Identify which cell holds the provided text, then report its (X, Y) central coordinate. 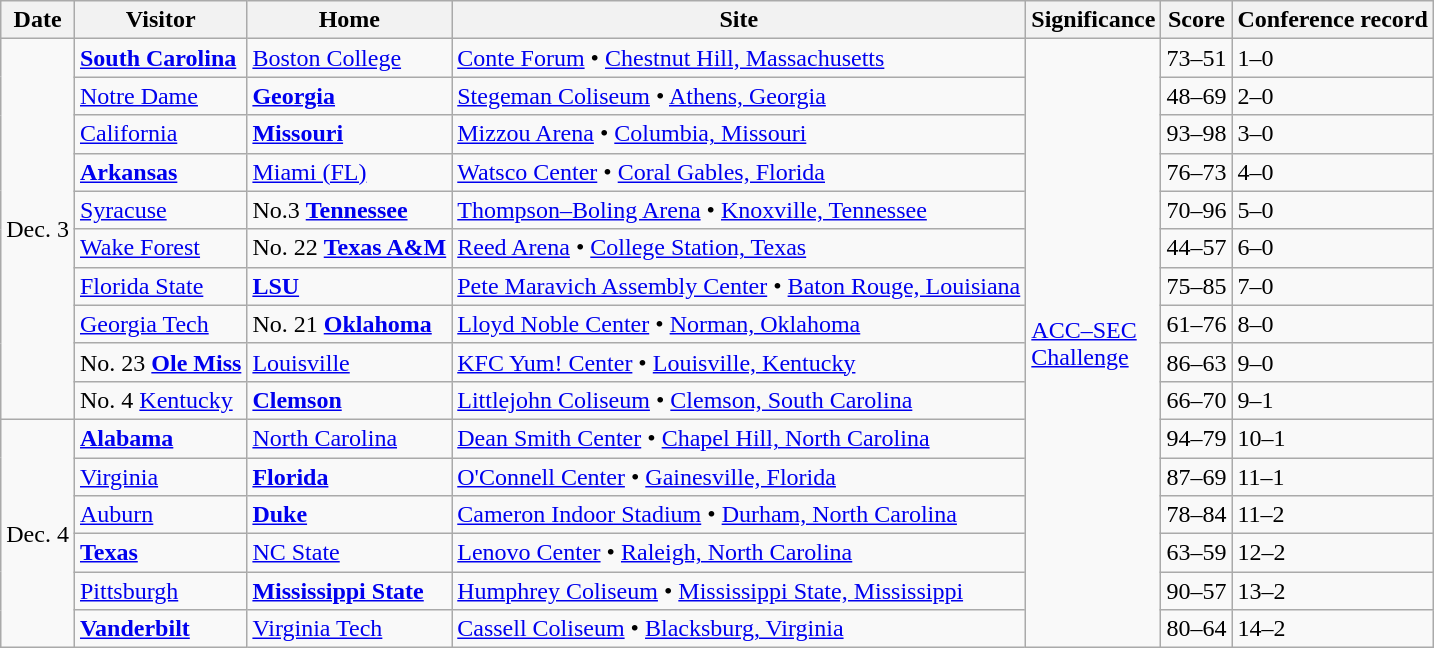
Arkansas (160, 172)
Duke (350, 515)
87–69 (1196, 477)
Visitor (160, 20)
11–2 (1332, 515)
76–73 (1196, 172)
80–64 (1196, 629)
KFC Yum! Center • Louisville, Kentucky (739, 362)
94–79 (1196, 438)
Georgia Tech (160, 324)
75–85 (1196, 286)
Home (350, 20)
Dec. 4 (38, 533)
Littlejohn Coliseum • Clemson, South Carolina (739, 400)
44–57 (1196, 248)
Cameron Indoor Stadium • Durham, North Carolina (739, 515)
No. 21 Oklahoma (350, 324)
ACC–SECChallenge (1094, 344)
Pete Maravich Assembly Center • Baton Rouge, Louisiana (739, 286)
2–0 (1332, 96)
Georgia (350, 96)
Significance (1094, 20)
90–57 (1196, 591)
Humphrey Coliseum • Mississippi State, Mississippi (739, 591)
No.3 Tennessee (350, 210)
LSU (350, 286)
Boston College (350, 58)
3–0 (1332, 134)
Mizzou Arena • Columbia, Missouri (739, 134)
Pittsburgh (160, 591)
Texas (160, 553)
5–0 (1332, 210)
66–70 (1196, 400)
Site (739, 20)
Thompson–Boling Arena • Knoxville, Tennessee (739, 210)
Notre Dame (160, 96)
North Carolina (350, 438)
9–0 (1332, 362)
1–0 (1332, 58)
Alabama (160, 438)
63–59 (1196, 553)
10–1 (1332, 438)
61–76 (1196, 324)
12–2 (1332, 553)
South Carolina (160, 58)
Virginia Tech (350, 629)
Missouri (350, 134)
Dec. 3 (38, 230)
8–0 (1332, 324)
78–84 (1196, 515)
73–51 (1196, 58)
Date (38, 20)
NC State (350, 553)
Virginia (160, 477)
Reed Arena • College Station, Texas (739, 248)
Florida (350, 477)
O'Connell Center • Gainesville, Florida (739, 477)
Vanderbilt (160, 629)
6–0 (1332, 248)
14–2 (1332, 629)
Dean Smith Center • Chapel Hill, North Carolina (739, 438)
Clemson (350, 400)
4–0 (1332, 172)
Miami (FL) (350, 172)
Lenovo Center • Raleigh, North Carolina (739, 553)
Lloyd Noble Center • Norman, Oklahoma (739, 324)
Score (1196, 20)
No. 4 Kentucky (160, 400)
No. 23 Ole Miss (160, 362)
Stegeman Coliseum • Athens, Georgia (739, 96)
Mississippi State (350, 591)
Watsco Center • Coral Gables, Florida (739, 172)
48–69 (1196, 96)
Wake Forest (160, 248)
11–1 (1332, 477)
93–98 (1196, 134)
7–0 (1332, 286)
California (160, 134)
Conference record (1332, 20)
Syracuse (160, 210)
86–63 (1196, 362)
Auburn (160, 515)
Cassell Coliseum • Blacksburg, Virginia (739, 629)
13–2 (1332, 591)
No. 22 Texas A&M (350, 248)
Conte Forum • Chestnut Hill, Massachusetts (739, 58)
Florida State (160, 286)
70–96 (1196, 210)
9–1 (1332, 400)
Louisville (350, 362)
